For the text-containing cell, return its midpoint in [x, y] coordinate format. 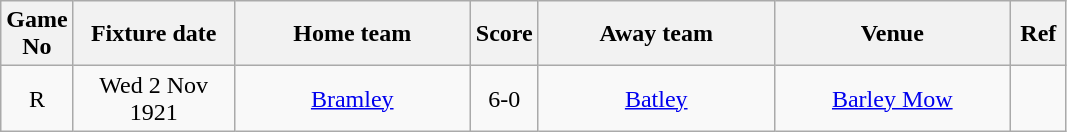
R [37, 98]
Batley [656, 98]
Barley Mow [892, 98]
Score [504, 34]
Bramley [352, 98]
Wed 2 Nov 1921 [154, 98]
Venue [892, 34]
Away team [656, 34]
Ref [1038, 34]
Fixture date [154, 34]
Game No [37, 34]
Home team [352, 34]
6-0 [504, 98]
